Locate the cell with the specified text and output its (x, y) center coordinate. 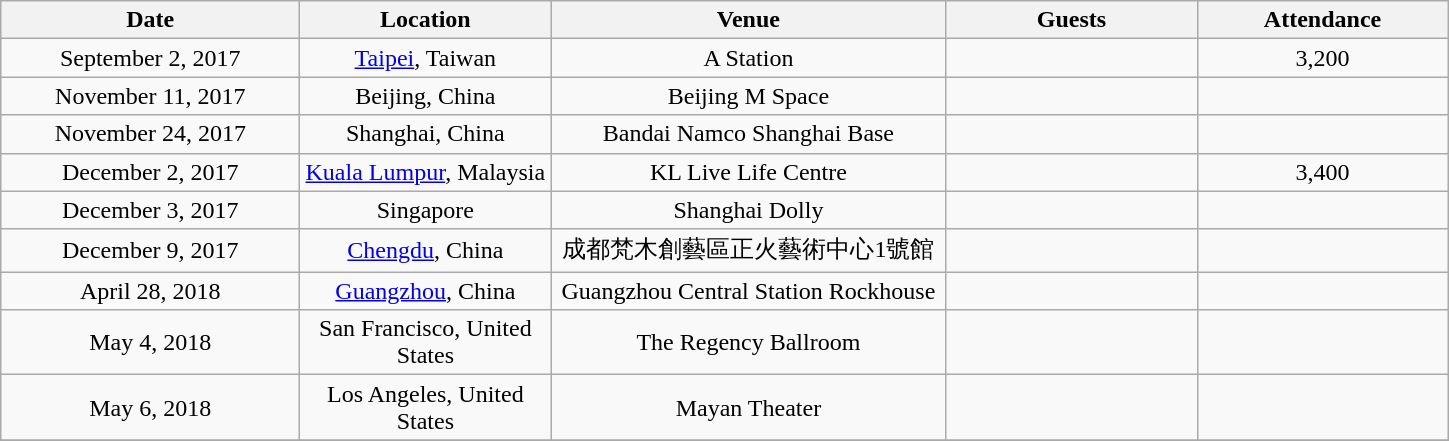
May 6, 2018 (150, 408)
KL Live Life Centre (748, 172)
Guests (1072, 20)
December 9, 2017 (150, 250)
Guangzhou Central Station Rockhouse (748, 291)
April 28, 2018 (150, 291)
May 4, 2018 (150, 342)
November 24, 2017 (150, 134)
November 11, 2017 (150, 96)
Date (150, 20)
成都梵木創藝區正火藝術中心1號館 (748, 250)
Mayan Theater (748, 408)
Beijing, China (426, 96)
Singapore (426, 210)
Taipei, Taiwan (426, 58)
Chengdu, China (426, 250)
December 3, 2017 (150, 210)
Venue (748, 20)
The Regency Ballroom (748, 342)
Location (426, 20)
San Francisco, United States (426, 342)
Shanghai, China (426, 134)
3,200 (1322, 58)
December 2, 2017 (150, 172)
3,400 (1322, 172)
Los Angeles, United States (426, 408)
Attendance (1322, 20)
Beijing M Space (748, 96)
September 2, 2017 (150, 58)
Bandai Namco Shanghai Base (748, 134)
Shanghai Dolly (748, 210)
Kuala Lumpur, Malaysia (426, 172)
A Station (748, 58)
Guangzhou, China (426, 291)
